Scan for the cell matching the given text and deliver its [X, Y] coordinate at center. 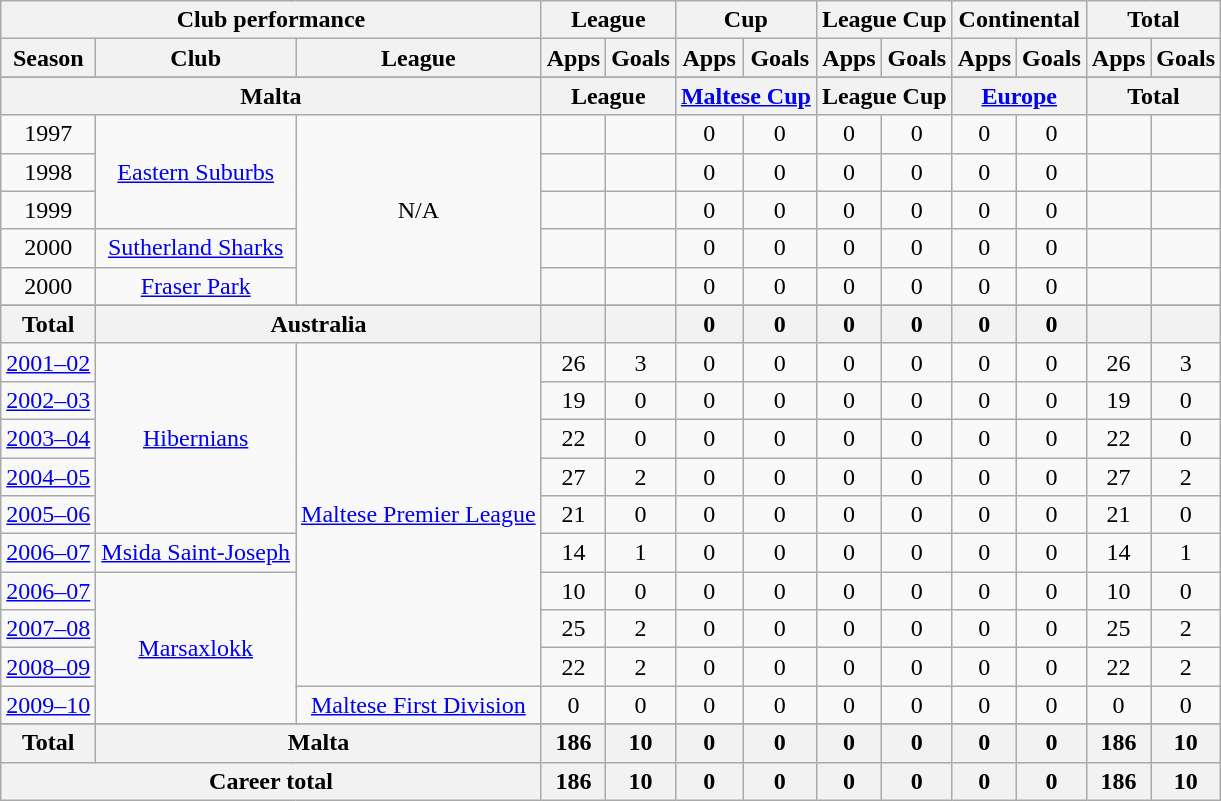
Season [48, 58]
Msida Saint-Joseph [196, 553]
Sutherland Sharks [196, 248]
Cup [746, 20]
2002–03 [48, 400]
2007–08 [48, 629]
Australia [318, 324]
Club [196, 58]
N/A [419, 210]
2005–06 [48, 515]
Maltese First Division [419, 705]
1999 [48, 210]
1997 [48, 134]
2004–05 [48, 477]
Europe [1019, 96]
Career total [271, 781]
Eastern Suburbs [196, 172]
2009–10 [48, 705]
Maltese Cup [746, 96]
Hibernians [196, 438]
2003–04 [48, 438]
1998 [48, 172]
2001–02 [48, 362]
Fraser Park [196, 286]
Continental [1019, 20]
Club performance [271, 20]
Marsaxlokk [196, 648]
2008–09 [48, 667]
Maltese Premier League [419, 514]
